Detect which cell encompasses the target text, then output its (x, y) center coordinate. 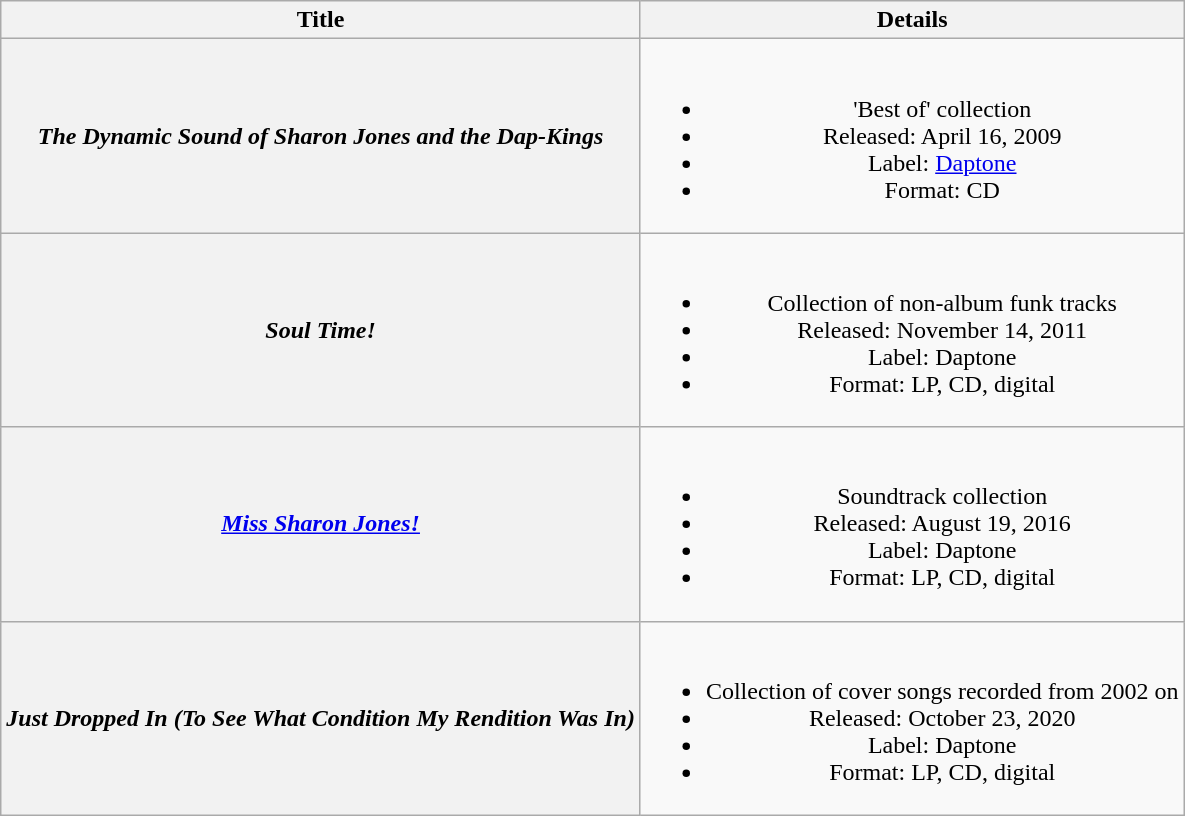
Soul Time! (321, 330)
Collection of non-album funk tracksReleased: November 14, 2011Label: DaptoneFormat: LP, CD, digital (912, 330)
Miss Sharon Jones! (321, 524)
The Dynamic Sound of Sharon Jones and the Dap-Kings (321, 136)
'Best of' collectionReleased: April 16, 2009Label: DaptoneFormat: CD (912, 136)
Collection of cover songs recorded from 2002 onReleased: October 23, 2020Label: DaptoneFormat: LP, CD, digital (912, 718)
Details (912, 20)
Just Dropped In (To See What Condition My Rendition Was In) (321, 718)
Title (321, 20)
Soundtrack collectionReleased: August 19, 2016Label: DaptoneFormat: LP, CD, digital (912, 524)
